Determine the (x, y) coordinate at the center of the cell enclosing the given text.  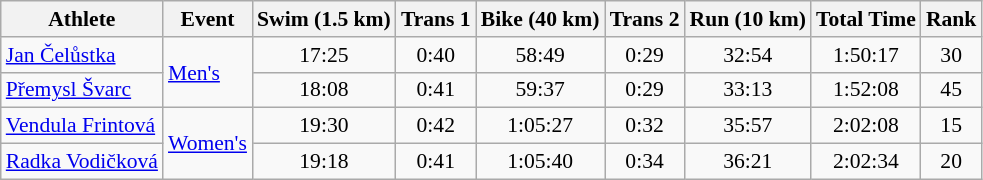
Swim (1.5 km) (324, 19)
19:30 (324, 126)
Radka Vodičková (82, 162)
Total Time (866, 19)
Vendula Frintová (82, 126)
20 (952, 162)
Trans 1 (436, 19)
Trans 2 (645, 19)
Event (208, 19)
Rank (952, 19)
1:05:27 (540, 126)
0:34 (645, 162)
17:25 (324, 55)
Athlete (82, 19)
1:50:17 (866, 55)
1:52:08 (866, 90)
0:32 (645, 126)
0:42 (436, 126)
Jan Čelůstka (82, 55)
19:18 (324, 162)
45 (952, 90)
15 (952, 126)
Women's (208, 144)
33:13 (747, 90)
2:02:34 (866, 162)
1:05:40 (540, 162)
Přemysl Švarc (82, 90)
59:37 (540, 90)
0:40 (436, 55)
2:02:08 (866, 126)
30 (952, 55)
32:54 (747, 55)
18:08 (324, 90)
Men's (208, 72)
58:49 (540, 55)
Bike (40 km) (540, 19)
36:21 (747, 162)
Run (10 km) (747, 19)
35:57 (747, 126)
